Return the [X, Y] coordinate for the center point of the cell that contains the specified text.  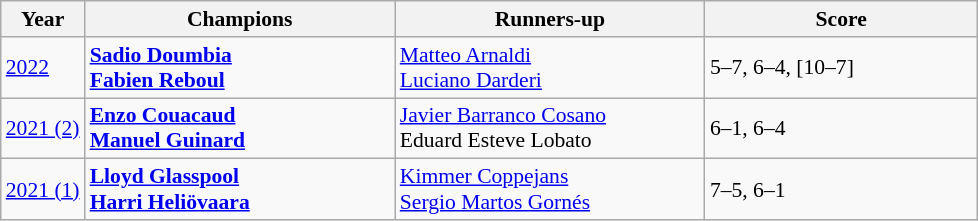
Score [842, 19]
Lloyd Glasspool Harri Heliövaara [240, 190]
5–7, 6–4, [10–7] [842, 68]
6–1, 6–4 [842, 128]
Year [43, 19]
Enzo Couacaud Manuel Guinard [240, 128]
Matteo Arnaldi Luciano Darderi [550, 68]
2021 (1) [43, 190]
Champions [240, 19]
Javier Barranco Cosano Eduard Esteve Lobato [550, 128]
Runners-up [550, 19]
7–5, 6–1 [842, 190]
Kimmer Coppejans Sergio Martos Gornés [550, 190]
Sadio Doumbia Fabien Reboul [240, 68]
2021 (2) [43, 128]
2022 [43, 68]
